Scan for the cell matching the given text and deliver its (X, Y) coordinate at center. 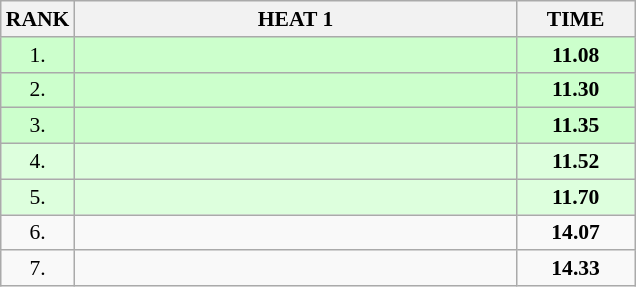
6. (38, 233)
14.33 (576, 269)
7. (38, 269)
HEAT 1 (295, 19)
3. (38, 126)
1. (38, 55)
11.35 (576, 126)
5. (38, 197)
14.07 (576, 233)
11.30 (576, 90)
RANK (38, 19)
TIME (576, 19)
2. (38, 90)
11.52 (576, 162)
4. (38, 162)
11.70 (576, 197)
11.08 (576, 55)
